Provide the [X, Y] coordinate of the cell's center where the given text is located.  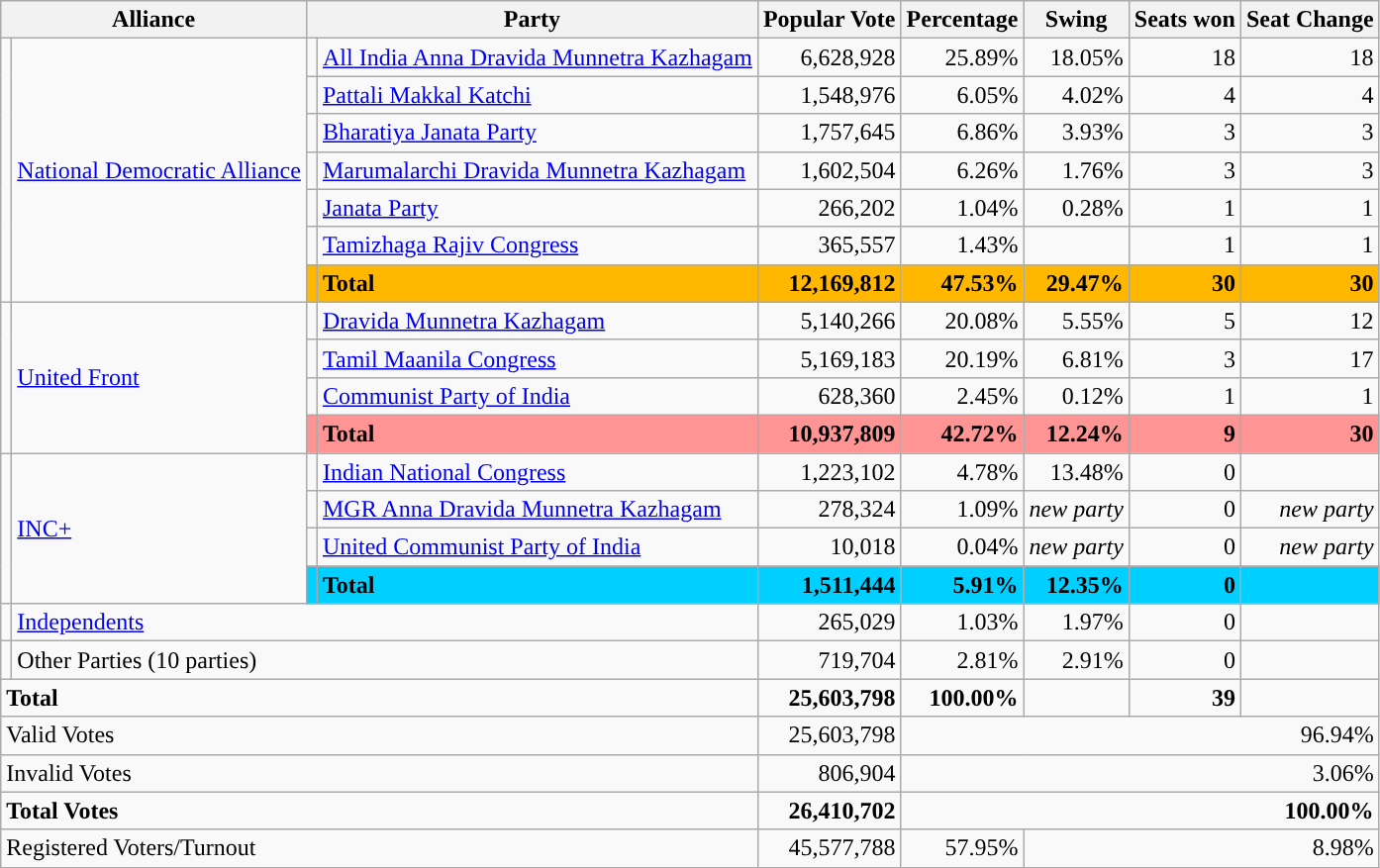
5.55% [1076, 321]
20.19% [962, 358]
Total Votes [380, 811]
47.53% [962, 283]
265,029 [830, 623]
Invalid Votes [380, 773]
Bharatiya Janata Party [537, 133]
4.78% [962, 472]
Marumalarchi Dravida Munnetra Kazhagam [537, 170]
Percentage [962, 20]
3.93% [1076, 133]
Seats won [1184, 20]
1,757,645 [830, 133]
All India Anna Dravida Munnetra Kazhagam [537, 57]
1,511,444 [830, 585]
Other Parties (10 parties) [385, 660]
628,360 [830, 396]
0.28% [1076, 208]
Registered Voters/Turnout [380, 848]
42.72% [962, 434]
266,202 [830, 208]
12.24% [1076, 434]
1,548,976 [830, 95]
1.76% [1076, 170]
4.02% [1076, 95]
0.04% [962, 547]
Popular Vote [830, 20]
6.81% [1076, 358]
9 [1184, 434]
96.94% [1140, 735]
Valid Votes [380, 735]
Swing [1076, 20]
1.09% [962, 510]
Communist Party of India [537, 396]
6.05% [962, 95]
Party [532, 20]
Janata Party [537, 208]
57.95% [962, 848]
13.48% [1076, 472]
29.47% [1076, 283]
806,904 [830, 773]
18.05% [1076, 57]
United Front [159, 377]
365,557 [830, 245]
1.43% [962, 245]
17 [1310, 358]
2.91% [1076, 660]
2.81% [962, 660]
39 [1184, 698]
12,169,812 [830, 283]
1.97% [1076, 623]
5 [1184, 321]
5.91% [962, 585]
1.03% [962, 623]
MGR Anna Dravida Munnetra Kazhagam [537, 510]
12.35% [1076, 585]
Dravida Munnetra Kazhagam [537, 321]
5,169,183 [830, 358]
6,628,928 [830, 57]
National Democratic Alliance [159, 170]
5,140,266 [830, 321]
25.89% [962, 57]
Pattali Makkal Katchi [537, 95]
12 [1310, 321]
Indian National Congress [537, 472]
1,602,504 [830, 170]
719,704 [830, 660]
Alliance [154, 20]
Seat Change [1310, 20]
3.06% [1140, 773]
26,410,702 [830, 811]
45,577,788 [830, 848]
10,937,809 [830, 434]
278,324 [830, 510]
Tamil Maanila Congress [537, 358]
2.45% [962, 396]
Tamizhaga Rajiv Congress [537, 245]
20.08% [962, 321]
United Communist Party of India [537, 547]
INC+ [159, 529]
1,223,102 [830, 472]
6.26% [962, 170]
10,018 [830, 547]
1.04% [962, 208]
8.98% [1202, 848]
Independents [385, 623]
0.12% [1076, 396]
6.86% [962, 133]
